Scan for the cell matching the given text and deliver its (x, y) coordinate at center. 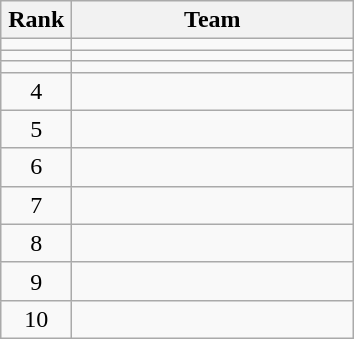
7 (36, 205)
9 (36, 281)
8 (36, 243)
10 (36, 319)
4 (36, 91)
Rank (36, 20)
6 (36, 167)
5 (36, 129)
Team (212, 20)
